Extract the (X, Y) coordinate from the center of the cell holding the provided text.  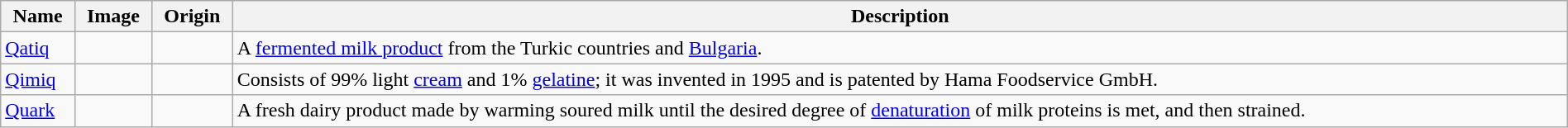
Qimiq (38, 79)
Origin (192, 17)
Qatiq (38, 48)
Image (112, 17)
A fresh dairy product made by warming soured milk until the desired degree of denaturation of milk proteins is met, and then strained. (900, 111)
Consists of 99% light cream and 1% gelatine; it was invented in 1995 and is patented by Hama Foodservice GmbH. (900, 79)
Description (900, 17)
Quark (38, 111)
A fermented milk product from the Turkic countries and Bulgaria. (900, 48)
Name (38, 17)
